Locate the cell with the specified text and output its (x, y) center coordinate. 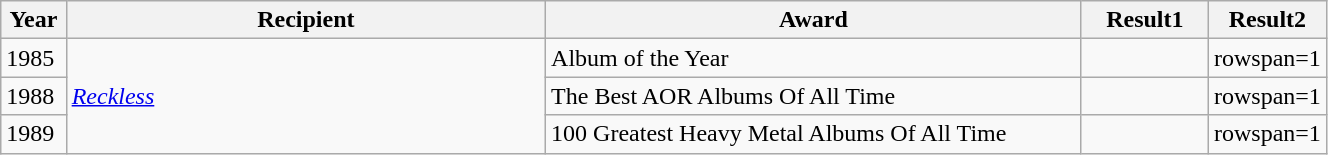
The Best AOR Albums Of All Time (814, 96)
1985 (34, 58)
Recipient (306, 20)
Album of the Year (814, 58)
100 Greatest Heavy Metal Albums Of All Time (814, 134)
Result2 (1267, 20)
Year (34, 20)
Award (814, 20)
1989 (34, 134)
Result1 (1144, 20)
1988 (34, 96)
Reckless (306, 96)
